Locate the cell with the specified text and output its (X, Y) center coordinate. 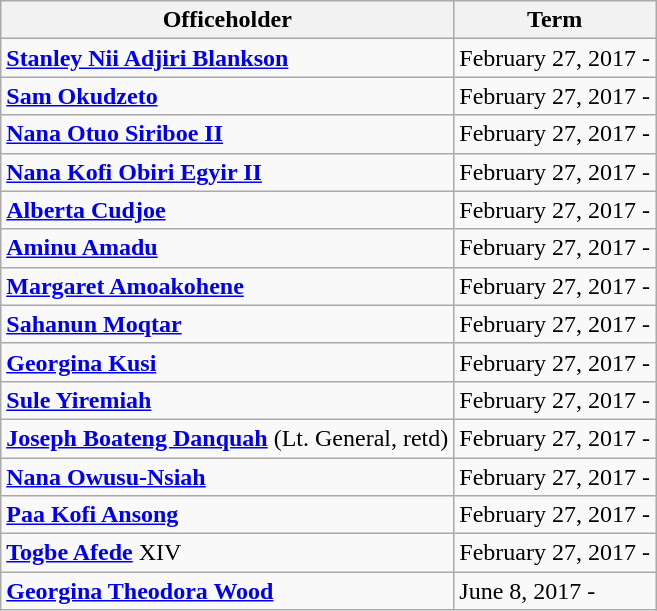
Sahanun Moqtar (228, 324)
Georgina Kusi (228, 362)
Togbe Afede XIV (228, 553)
June 8, 2017 - (555, 591)
Nana Kofi Obiri Egyir II (228, 172)
Paa Kofi Ansong (228, 515)
Alberta Cudjoe (228, 210)
Margaret Amoakohene (228, 286)
Term (555, 20)
Aminu Amadu (228, 248)
Georgina Theodora Wood (228, 591)
Sam Okudzeto (228, 96)
Joseph Boateng Danquah (Lt. General, retd) (228, 438)
Officeholder (228, 20)
Stanley Nii Adjiri Blankson (228, 58)
Nana Owusu-Nsiah (228, 477)
Nana Otuo Siriboe II (228, 134)
Sule Yiremiah (228, 400)
